Find where the given text appears and provide that cell's center as [x, y] coordinate. 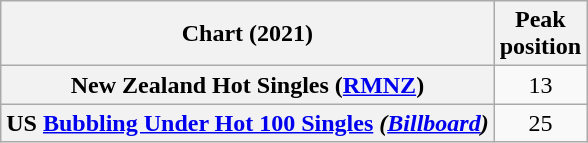
Peakposition [540, 34]
US Bubbling Under Hot 100 Singles (Billboard) [248, 123]
Chart (2021) [248, 34]
13 [540, 85]
New Zealand Hot Singles (RMNZ) [248, 85]
25 [540, 123]
